Detect which cell encompasses the target text, then output its (x, y) center coordinate. 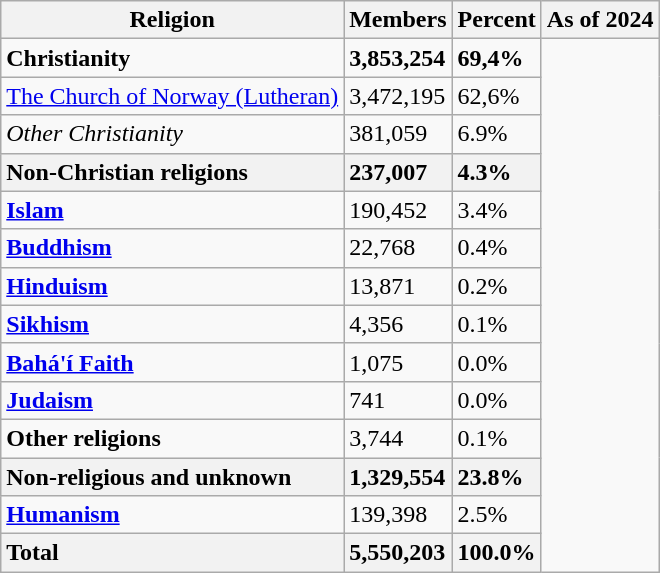
Other religions (172, 438)
As of 2024 (600, 20)
Judaism (172, 400)
Non-Christian religions (172, 172)
100.0% (496, 553)
0.4% (496, 248)
Religion (172, 20)
Hinduism (172, 286)
Other Christianity (172, 134)
4.3% (496, 172)
139,398 (398, 515)
741 (398, 400)
190,452 (398, 210)
Humanism (172, 515)
0.2% (496, 286)
1,075 (398, 362)
3,744 (398, 438)
Total (172, 553)
4,356 (398, 324)
Bahá'í Faith (172, 362)
5,550,203 (398, 553)
Members (398, 20)
3.4% (496, 210)
23.8% (496, 477)
Non-religious and unknown (172, 477)
3,472,195 (398, 96)
6.9% (496, 134)
3,853,254 (398, 58)
Christianity (172, 58)
13,871 (398, 286)
1,329,554 (398, 477)
22,768 (398, 248)
237,007 (398, 172)
62,6% (496, 96)
Sikhism (172, 324)
381,059 (398, 134)
Buddhism (172, 248)
Percent (496, 20)
69,4% (496, 58)
The Church of Norway (Lutheran) (172, 96)
2.5% (496, 515)
Islam (172, 210)
